Detect which cell encompasses the target text, then output its (x, y) center coordinate. 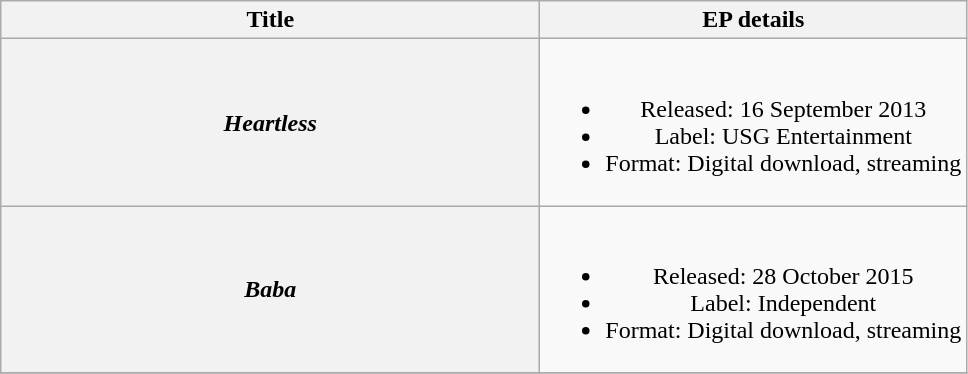
Heartless (270, 122)
Released: 16 September 2013Label: USG EntertainmentFormat: Digital download, streaming (754, 122)
EP details (754, 20)
Baba (270, 290)
Title (270, 20)
Released: 28 October 2015Label: IndependentFormat: Digital download, streaming (754, 290)
